Locate the cell with the specified text and output its (x, y) center coordinate. 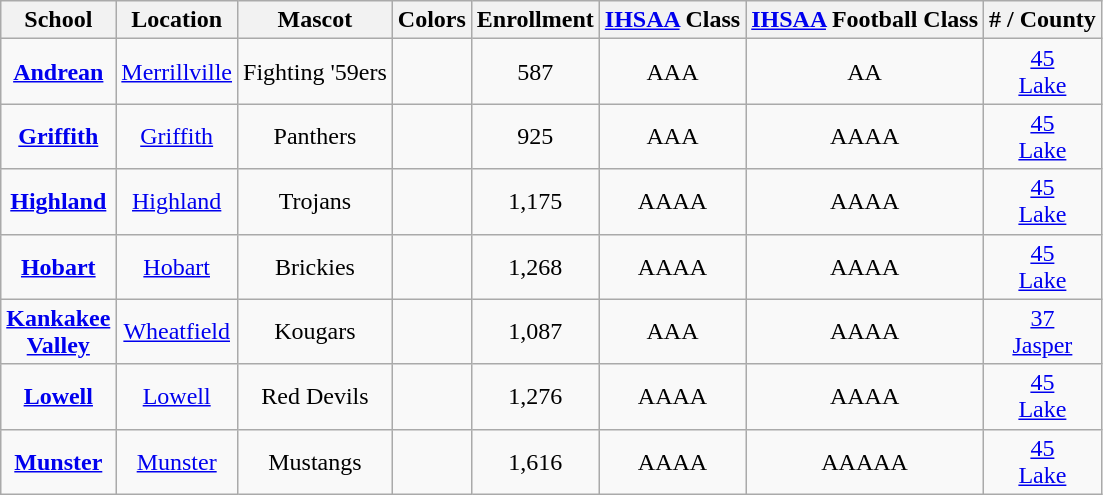
1,616 (535, 462)
Location (177, 20)
1,276 (535, 396)
Colors (432, 20)
Panthers (316, 136)
Mascot (316, 20)
IHSAA Football Class (865, 20)
# / County (1043, 20)
AA (865, 72)
1,268 (535, 266)
Kougars (316, 332)
School (58, 20)
Fighting '59ers (316, 72)
Enrollment (535, 20)
37 Jasper (1043, 332)
Mustangs (316, 462)
1,087 (535, 332)
Merrillville (177, 72)
Brickies (316, 266)
Wheatfield (177, 332)
587 (535, 72)
Red Devils (316, 396)
Trojans (316, 202)
1,175 (535, 202)
Andrean (58, 72)
AAAAA (865, 462)
IHSAA Class (672, 20)
Kankakee Valley (58, 332)
925 (535, 136)
